Locate the cell with the specified text and output its [x, y] center coordinate. 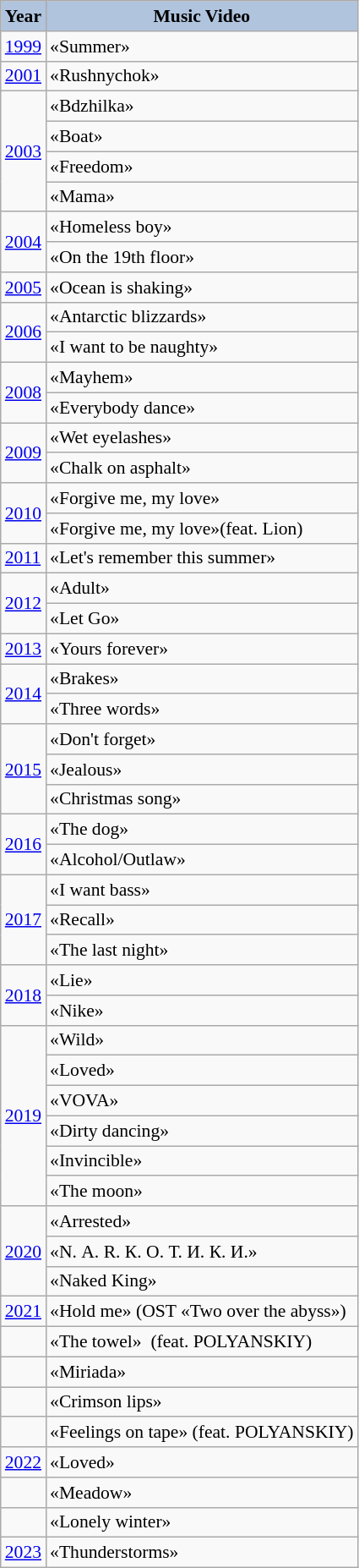
«The moon» [201, 1192]
«Don't forget» [201, 739]
«Hold me» (OST «Two over the abyss») [201, 1312]
1999 [24, 47]
«The dog» [201, 830]
2012 [24, 604]
«Brakes» [201, 679]
«Let Go» [201, 619]
2022 [24, 1462]
2006 [24, 332]
«I want to be naughty» [201, 348]
«Boat» [201, 137]
«Wet eyelashes» [201, 438]
«Let's remember this summer» [201, 558]
«Mayhem» [201, 378]
«Everybody dance» [201, 408]
2008 [24, 392]
2010 [24, 513]
2004 [24, 242]
2014 [24, 694]
«Lie» [201, 980]
«N. А. R. К. О. Т. И. К. И.» [201, 1252]
«Rushnychok» [201, 76]
Music Video [201, 16]
«Alcohol/Outlaw» [201, 860]
«Lonely winter» [201, 1522]
2001 [24, 76]
«Naked King» [201, 1281]
2003 [24, 151]
«Jealous» [201, 770]
«Nike» [201, 1011]
«Forgive me, my love» [201, 498]
«Antarctic blizzards» [201, 317]
«Forgive me, my love»(feat. Lion) [201, 529]
«Wild» [201, 1040]
«Homeless boy» [201, 228]
«The towel» (feat. POLYANSKIY) [201, 1342]
«Feelings on tape» (feat. POLYANSKIY) [201, 1433]
2017 [24, 920]
2023 [24, 1553]
«I want bass» [201, 890]
«Freedom» [201, 167]
«Miriada» [201, 1372]
«On the 19th floor» [201, 257]
2015 [24, 770]
«Three words» [201, 710]
«Invincible» [201, 1161]
2016 [24, 844]
«Yours forever» [201, 649]
«The last night» [201, 951]
«VOVA» [201, 1101]
«Dirty dancing» [201, 1131]
«Recall» [201, 920]
2018 [24, 995]
«Mama» [201, 197]
«Thunderstorms» [201, 1553]
2013 [24, 649]
«Arrested» [201, 1221]
«Chalk on asphalt» [201, 469]
«Ocean is shaking» [201, 288]
«Crimson lips» [201, 1402]
«Meadow» [201, 1493]
«Christmas song» [201, 799]
2021 [24, 1312]
«Adult» [201, 589]
2020 [24, 1252]
«Bdzhilka» [201, 107]
2005 [24, 288]
2011 [24, 558]
2019 [24, 1116]
«Summer» [201, 47]
Year [24, 16]
2009 [24, 453]
